Find where the given text appears and provide that cell's center as [x, y] coordinate. 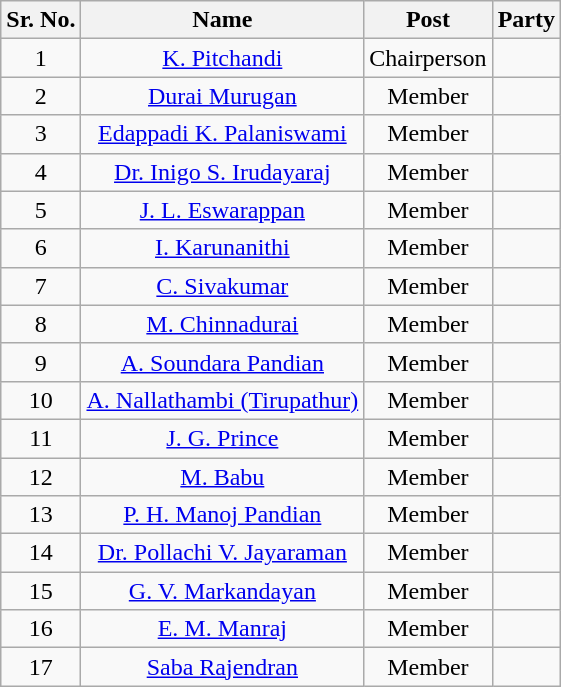
10 [41, 400]
6 [41, 248]
K. Pitchandi [222, 58]
4 [41, 172]
I. Karunanithi [222, 248]
9 [41, 362]
Durai Murugan [222, 96]
Saba Rajendran [222, 667]
2 [41, 96]
Dr. Pollachi V. Jayaraman [222, 553]
A. Nallathambi (Tirupathur) [222, 400]
Dr. Inigo S. Irudayaraj [222, 172]
P. H. Manoj Pandian [222, 515]
J. L. Eswarappan [222, 210]
17 [41, 667]
5 [41, 210]
Post [428, 20]
C. Sivakumar [222, 286]
3 [41, 134]
E. M. Manraj [222, 629]
J. G. Prince [222, 438]
7 [41, 286]
1 [41, 58]
Sr. No. [41, 20]
14 [41, 553]
12 [41, 477]
M. Chinnadurai [222, 324]
16 [41, 629]
8 [41, 324]
Edappadi K. Palaniswami [222, 134]
G. V. Markandayan [222, 591]
15 [41, 591]
Chairperson [428, 58]
Party [526, 20]
Name [222, 20]
13 [41, 515]
11 [41, 438]
M. Babu [222, 477]
A. Soundara Pandian [222, 362]
